Capture the cell that displays the provided text and extract its [X, Y] central coordinate. 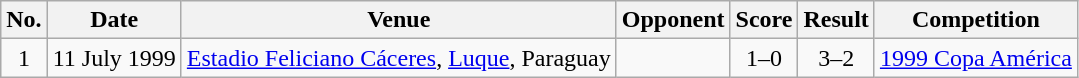
Estadio Feliciano Cáceres, Luque, Paraguay [398, 58]
3–2 [836, 58]
Result [836, 20]
11 July 1999 [114, 58]
1999 Copa América [976, 58]
Venue [398, 20]
Opponent [673, 20]
Competition [976, 20]
Score [764, 20]
No. [24, 20]
1–0 [764, 58]
1 [24, 58]
Date [114, 20]
